Return [x, y] of the center of cell containing provided text 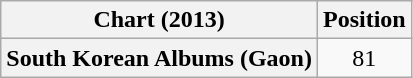
Position [364, 20]
Chart (2013) [160, 20]
81 [364, 58]
South Korean Albums (Gaon) [160, 58]
